Determine the (X, Y) coordinate at the center of the cell enclosing the given text.  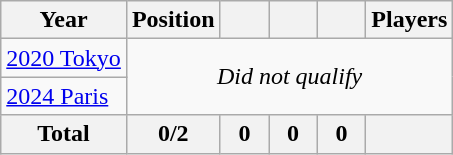
Total (64, 134)
Year (64, 20)
Players (410, 20)
2024 Paris (64, 96)
2020 Tokyo (64, 58)
Did not qualify (289, 77)
Position (173, 20)
0/2 (173, 134)
